Output the (X, Y) coordinate of the center of the cell containing the given text.  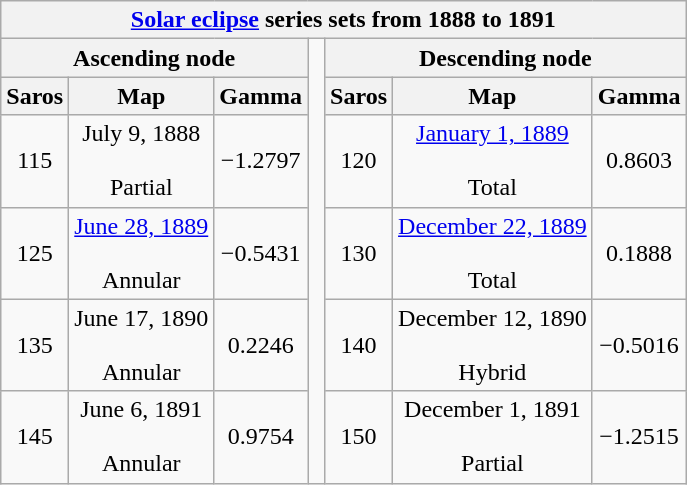
June 28, 1889Annular (142, 253)
−1.2515 (639, 437)
130 (359, 253)
0.9754 (261, 437)
135 (35, 345)
−0.5431 (261, 253)
−1.2797 (261, 161)
Descending node (506, 58)
December 22, 1889Total (493, 253)
140 (359, 345)
115 (35, 161)
Ascending node (154, 58)
120 (359, 161)
145 (35, 437)
December 12, 1890Hybrid (493, 345)
June 17, 1890Annular (142, 345)
June 6, 1891Annular (142, 437)
150 (359, 437)
January 1, 1889Total (493, 161)
0.1888 (639, 253)
0.2246 (261, 345)
−0.5016 (639, 345)
125 (35, 253)
Solar eclipse series sets from 1888 to 1891 (344, 20)
July 9, 1888Partial (142, 161)
December 1, 1891Partial (493, 437)
0.8603 (639, 161)
